Output the (X, Y) coordinate of the center of the cell containing the given text.  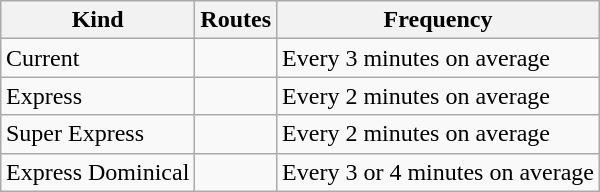
Frequency (438, 20)
Every 3 minutes on average (438, 58)
Express (97, 96)
Express Dominical (97, 172)
Kind (97, 20)
Routes (236, 20)
Every 3 or 4 minutes on average (438, 172)
Current (97, 58)
Super Express (97, 134)
